Detect which cell encompasses the target text, then output its [x, y] center coordinate. 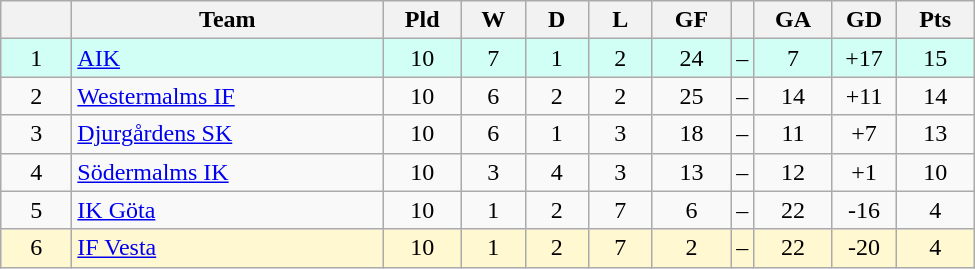
Pts [936, 20]
11 [794, 134]
+7 [864, 134]
25 [692, 96]
+1 [864, 172]
18 [692, 134]
Södermalms IK [228, 172]
Westermalms IF [228, 96]
GF [692, 20]
AIK [228, 58]
D [557, 20]
Djurgårdens SK [228, 134]
5 [36, 210]
GD [864, 20]
Pld [422, 20]
-16 [864, 210]
W [493, 20]
15 [936, 58]
IF Vesta [228, 248]
+11 [864, 96]
L [621, 20]
Team [228, 20]
-20 [864, 248]
IK Göta [228, 210]
12 [794, 172]
GA [794, 20]
24 [692, 58]
+17 [864, 58]
